Find where the given text appears and provide that cell's center as (X, Y) coordinate. 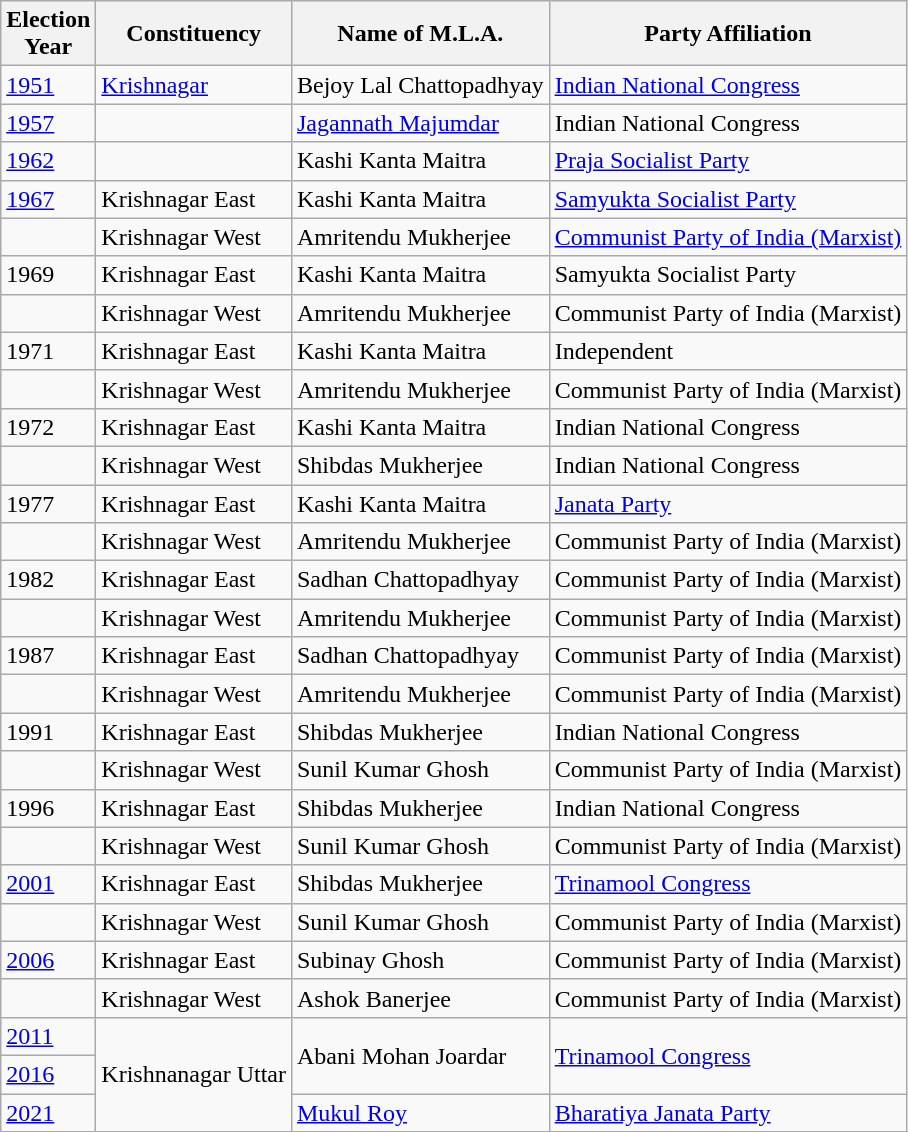
Constituency (194, 34)
1996 (48, 808)
1987 (48, 656)
2021 (48, 1113)
2006 (48, 960)
1951 (48, 85)
Independent (728, 351)
1991 (48, 732)
Election Year (48, 34)
1967 (48, 199)
1972 (48, 427)
2016 (48, 1074)
Bejoy Lal Chattopadhyay (420, 85)
Mukul Roy (420, 1113)
Bharatiya Janata Party (728, 1113)
1969 (48, 275)
1957 (48, 123)
Janata Party (728, 503)
Party Affiliation (728, 34)
1962 (48, 161)
Name of M.L.A. (420, 34)
1971 (48, 351)
1977 (48, 503)
1982 (48, 580)
Ashok Banerjee (420, 998)
2001 (48, 884)
Subinay Ghosh (420, 960)
Jagannath Majumdar (420, 123)
Praja Socialist Party (728, 161)
Abani Mohan Joardar (420, 1055)
2011 (48, 1036)
Krishnagar (194, 85)
Krishnanagar Uttar (194, 1074)
